Identify which cell holds the provided text, then report its (x, y) central coordinate. 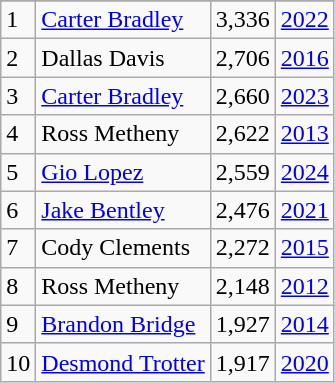
2,559 (242, 172)
1,917 (242, 362)
2,272 (242, 248)
2021 (304, 210)
Jake Bentley (123, 210)
2,148 (242, 286)
2023 (304, 96)
2,476 (242, 210)
2012 (304, 286)
6 (18, 210)
2 (18, 58)
2016 (304, 58)
2014 (304, 324)
Dallas Davis (123, 58)
Brandon Bridge (123, 324)
Cody Clements (123, 248)
2015 (304, 248)
9 (18, 324)
4 (18, 134)
10 (18, 362)
Desmond Trotter (123, 362)
2,706 (242, 58)
2,660 (242, 96)
Gio Lopez (123, 172)
8 (18, 286)
2,622 (242, 134)
2013 (304, 134)
7 (18, 248)
2020 (304, 362)
2024 (304, 172)
1,927 (242, 324)
2022 (304, 20)
1 (18, 20)
5 (18, 172)
3 (18, 96)
3,336 (242, 20)
